Determine the [X, Y] coordinate at the center of the cell enclosing the given text.  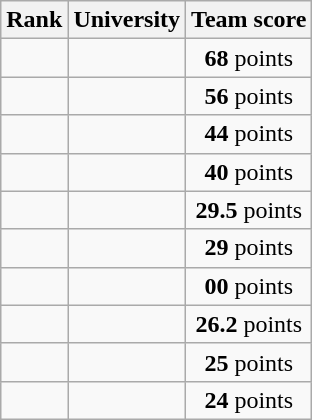
25 points [249, 362]
68 points [249, 58]
University [127, 20]
29 points [249, 248]
29.5 points [249, 210]
40 points [249, 172]
00 points [249, 286]
56 points [249, 96]
26.2 points [249, 324]
Team score [249, 20]
Rank [34, 20]
44 points [249, 134]
24 points [249, 400]
